Return the (X, Y) coordinate for the center point of the cell that contains the specified text.  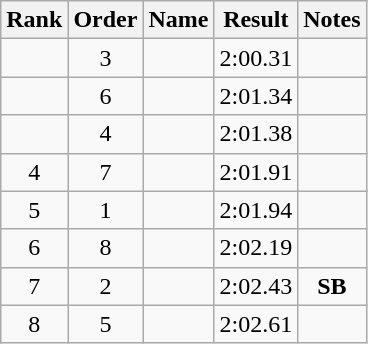
2:01.38 (256, 134)
2:00.31 (256, 58)
Name (178, 20)
Rank (34, 20)
2:01.34 (256, 96)
3 (106, 58)
Notes (332, 20)
2:02.19 (256, 248)
1 (106, 210)
2:02.61 (256, 324)
2:01.94 (256, 210)
Result (256, 20)
2:01.91 (256, 172)
2:02.43 (256, 286)
SB (332, 286)
2 (106, 286)
Order (106, 20)
